Detect which cell encompasses the target text, then output its [X, Y] center coordinate. 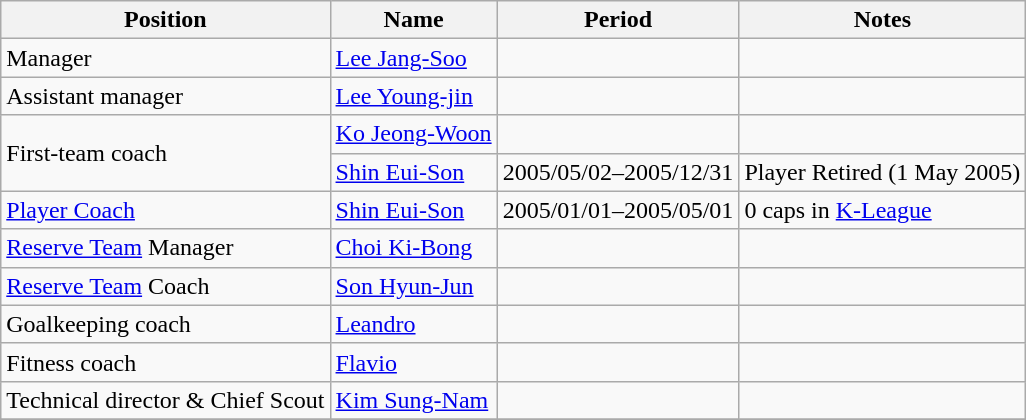
Goalkeeping coach [166, 324]
Assistant manager [166, 96]
Period [618, 20]
Fitness coach [166, 362]
Leandro [414, 324]
Son Hyun-Jun [414, 286]
Lee Jang-Soo [414, 58]
Technical director & Chief Scout [166, 400]
First-team coach [166, 153]
Flavio [414, 362]
Choi Ki-Bong [414, 248]
Notes [882, 20]
Player Coach [166, 210]
2005/01/01–2005/05/01 [618, 210]
2005/05/02–2005/12/31 [618, 172]
Kim Sung-Nam [414, 400]
Lee Young-jin [414, 96]
Name [414, 20]
Reserve Team Manager [166, 248]
Ko Jeong-Woon [414, 134]
Reserve Team Coach [166, 286]
Player Retired (1 May 2005) [882, 172]
Position [166, 20]
Manager [166, 58]
0 caps in K-League [882, 210]
